Detect which cell encompasses the target text, then output its (X, Y) center coordinate. 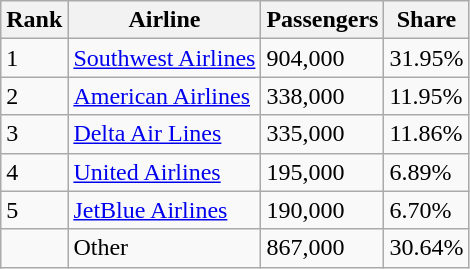
338,000 (322, 96)
904,000 (322, 58)
Delta Air Lines (164, 134)
JetBlue Airlines (164, 210)
Other (164, 248)
31.95% (426, 58)
335,000 (322, 134)
Southwest Airlines (164, 58)
6.70% (426, 210)
Rank (34, 20)
3 (34, 134)
4 (34, 172)
11.95% (426, 96)
30.64% (426, 248)
6.89% (426, 172)
Passengers (322, 20)
American Airlines (164, 96)
11.86% (426, 134)
2 (34, 96)
Airline (164, 20)
190,000 (322, 210)
1 (34, 58)
867,000 (322, 248)
Share (426, 20)
195,000 (322, 172)
5 (34, 210)
United Airlines (164, 172)
